From the cell containing the given text, extract its center point as [x, y] coordinate. 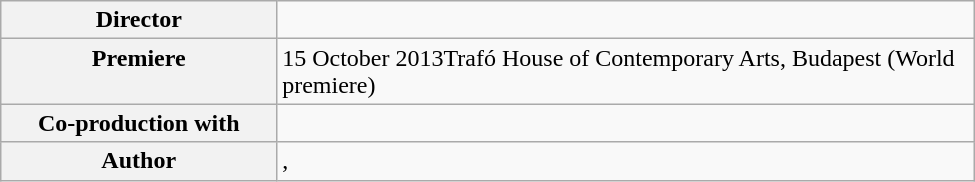
Author [139, 161]
, [626, 161]
Premiere [139, 72]
Director [139, 20]
Co-production with [139, 123]
15 October 2013Trafó House of Contemporary Arts, Budapest (World premiere) [626, 72]
